Return [x, y] of the center of cell containing provided text 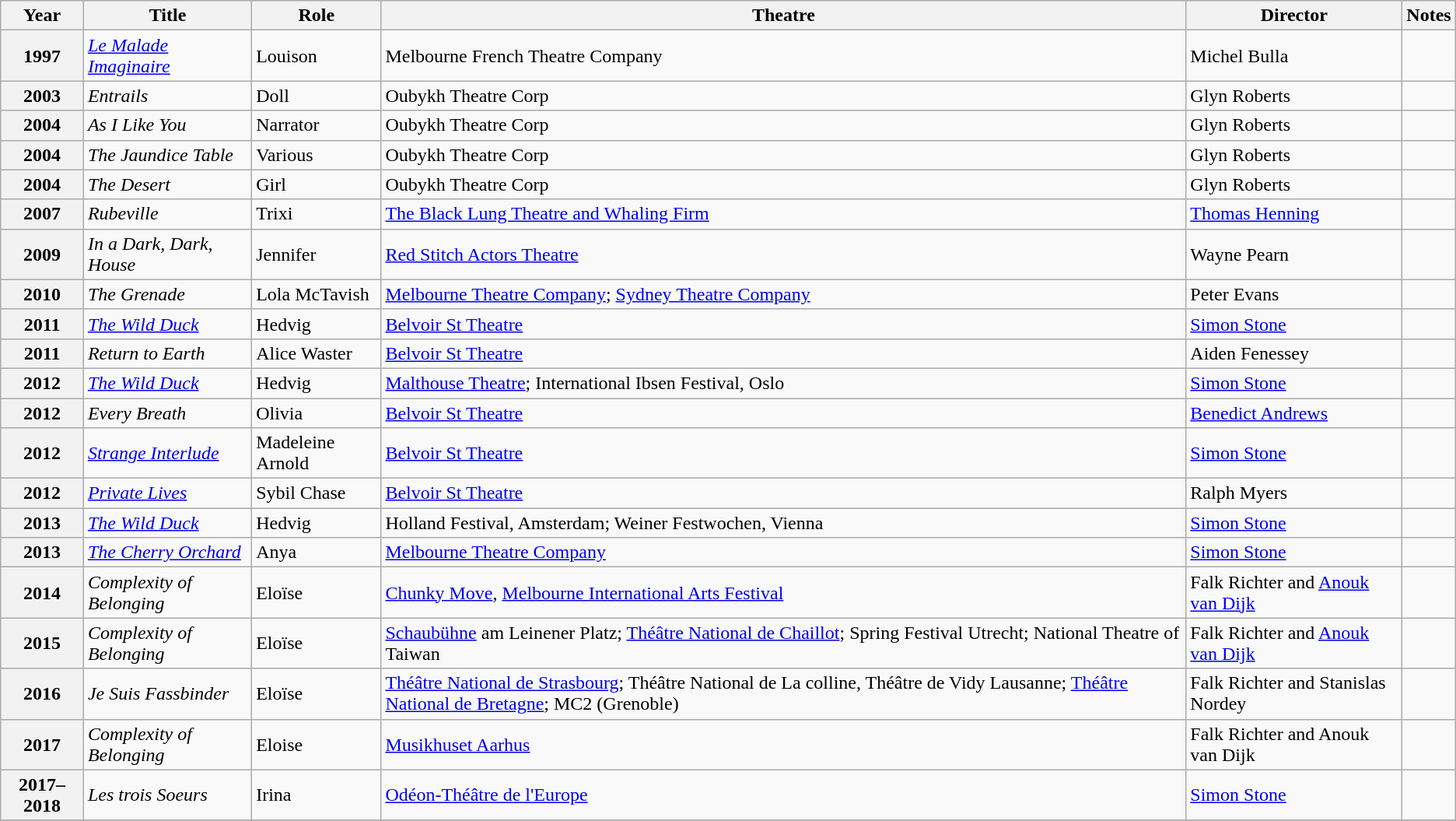
Irina [317, 795]
Falk Richter and Stanislas Nordey [1294, 694]
Peter Evans [1294, 294]
The Cherry Orchard [167, 553]
Every Breath [167, 413]
Thomas Henning [1294, 214]
Je Suis Fassbinder [167, 694]
2015 [42, 643]
2010 [42, 294]
Anya [317, 553]
Return to Earth [167, 353]
In a Dark, Dark, House [167, 254]
Le Malade Imaginaire [167, 56]
Musikhuset Aarhus [784, 744]
Various [317, 155]
Melbourne Theatre Company; Sydney Theatre Company [784, 294]
Eloise [317, 744]
2007 [42, 214]
Jennifer [317, 254]
Trixi [317, 214]
2017–2018 [42, 795]
Michel Bulla [1294, 56]
2017 [42, 744]
Chunky Move, Melbourne International Arts Festival [784, 593]
2009 [42, 254]
The Desert [167, 184]
Strange Interlude [167, 453]
Louison [317, 56]
Madeleine Arnold [317, 453]
Theatre [784, 16]
Ralph Myers [1294, 493]
Rubeville [167, 214]
Malthouse Theatre; International Ibsen Festival, Oslo [784, 383]
Private Lives [167, 493]
Notes [1429, 16]
The Black Lung Theatre and Whaling Firm [784, 214]
Théâtre National de Strasbourg; Théâtre National de La colline, Théâtre de Vidy Lausanne; Théâtre National de Bretagne; MC2 (Grenoble) [784, 694]
Entrails [167, 96]
Odéon-Théâtre de l'Europe [784, 795]
The Grenade [167, 294]
Schaubühne am Leinener Platz; Théâtre National de Chaillot; Spring Festival Utrecht; National Theatre of Taiwan [784, 643]
Melbourne French Theatre Company [784, 56]
Doll [317, 96]
Aiden Fenessey [1294, 353]
Role [317, 16]
Lola McTavish [317, 294]
Benedict Andrews [1294, 413]
Holland Festival, Amsterdam; Weiner Festwochen, Vienna [784, 523]
2003 [42, 96]
Melbourne Theatre Company [784, 553]
Director [1294, 16]
Alice Waster [317, 353]
The Jaundice Table [167, 155]
Les trois Soeurs [167, 795]
Sybil Chase [317, 493]
Narrator [317, 125]
Wayne Pearn [1294, 254]
Olivia [317, 413]
Girl [317, 184]
2014 [42, 593]
As I Like You [167, 125]
1997 [42, 56]
Red Stitch Actors Theatre [784, 254]
Year [42, 16]
2016 [42, 694]
Title [167, 16]
